Provide the (x, y) coordinate of the cell's center where the given text is located.  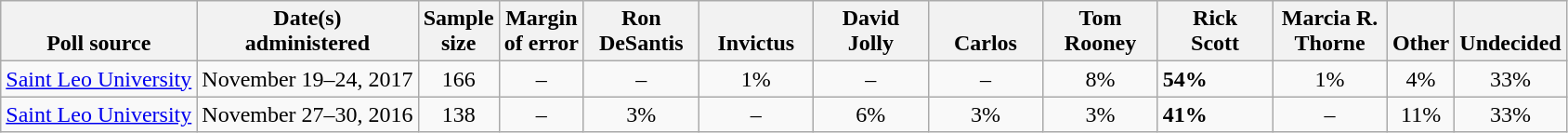
Poll source (98, 32)
Other (1420, 32)
Carlos (986, 32)
4% (1420, 79)
6% (871, 114)
11% (1420, 114)
8% (1101, 79)
Marcia R.Thorne (1330, 32)
166 (459, 79)
Marginof error (541, 32)
54% (1215, 79)
RonDeSantis (641, 32)
Samplesize (459, 32)
RickScott (1215, 32)
41% (1215, 114)
Date(s)administered (307, 32)
November 27–30, 2016 (307, 114)
Undecided (1510, 32)
Invictus (756, 32)
TomRooney (1101, 32)
138 (459, 114)
DavidJolly (871, 32)
November 19–24, 2017 (307, 79)
